Return [x, y] of the center of cell containing provided text 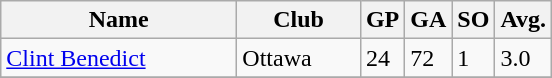
Name [119, 20]
SO [474, 20]
Clint Benedict [119, 58]
Avg. [524, 20]
Ottawa [299, 58]
72 [428, 58]
Club [299, 20]
GP [382, 20]
24 [382, 58]
3.0 [524, 58]
GA [428, 20]
1 [474, 58]
